Pinpoint the cell where the given text exists, returning its [x, y] midpoint coordinate. 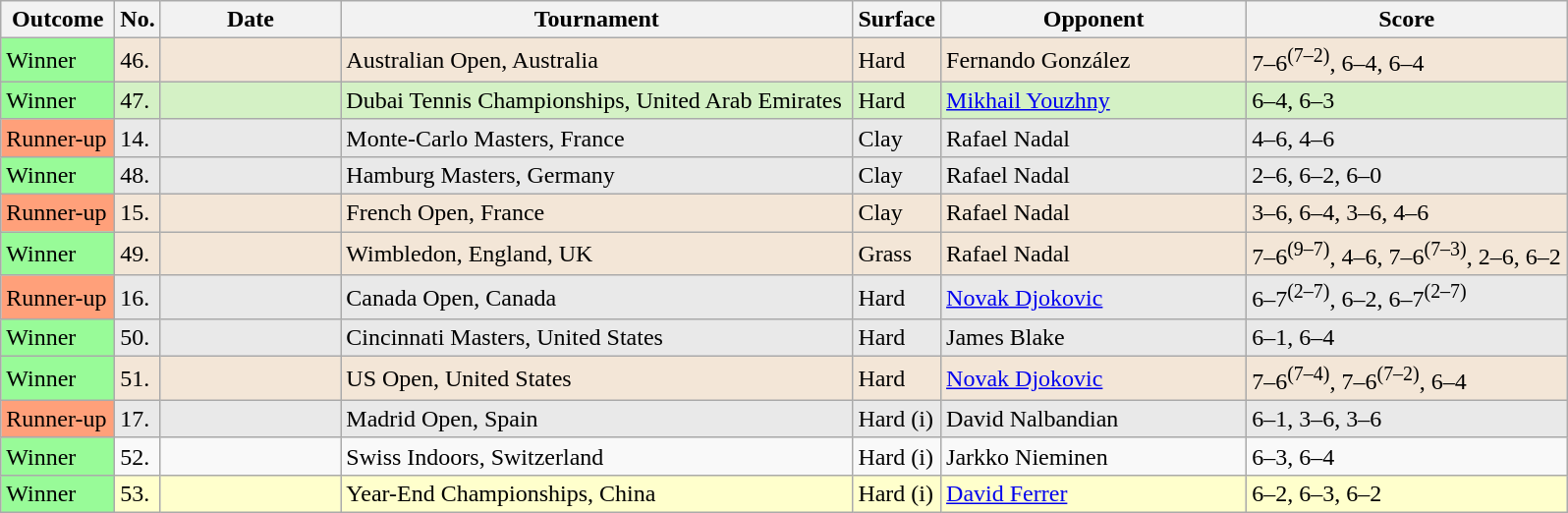
50. [138, 338]
David Ferrer [1094, 493]
6–7(2–7), 6–2, 6–7(2–7) [1407, 297]
Surface [897, 20]
Year-End Championships, China [597, 493]
Cincinnati Masters, United States [597, 338]
No. [138, 20]
Opponent [1094, 20]
Score [1407, 20]
6–1, 6–4 [1407, 338]
Canada Open, Canada [597, 297]
Hamburg Masters, Germany [597, 175]
4–6, 4–6 [1407, 138]
3–6, 6–4, 3–6, 4–6 [1407, 213]
16. [138, 297]
Swiss Indoors, Switzerland [597, 456]
Madrid Open, Spain [597, 419]
15. [138, 213]
Jarkko Nieminen [1094, 456]
46. [138, 61]
7–6(7–4), 7–6(7–2), 6–4 [1407, 379]
7–6(9–7), 4–6, 7–6(7–3), 2–6, 6–2 [1407, 254]
7–6(7–2), 6–4, 6–4 [1407, 61]
French Open, France [597, 213]
US Open, United States [597, 379]
6–1, 3–6, 3–6 [1407, 419]
Outcome [58, 20]
51. [138, 379]
Dubai Tennis Championships, United Arab Emirates [597, 100]
Wimbledon, England, UK [597, 254]
Date [251, 20]
2–6, 6–2, 6–0 [1407, 175]
52. [138, 456]
James Blake [1094, 338]
6–3, 6–4 [1407, 456]
17. [138, 419]
Monte-Carlo Masters, France [597, 138]
6–2, 6–3, 6–2 [1407, 493]
Tournament [597, 20]
48. [138, 175]
6–4, 6–3 [1407, 100]
14. [138, 138]
Australian Open, Australia [597, 61]
Mikhail Youzhny [1094, 100]
Grass [897, 254]
49. [138, 254]
53. [138, 493]
47. [138, 100]
David Nalbandian [1094, 419]
Fernando González [1094, 61]
